Provide the [x, y] coordinate of the cell's center where the given text is located.  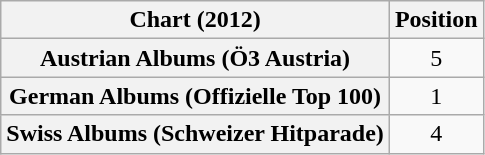
Position [436, 20]
Swiss Albums (Schweizer Hitparade) [196, 134]
Chart (2012) [196, 20]
Austrian Albums (Ö3 Austria) [196, 58]
1 [436, 96]
German Albums (Offizielle Top 100) [196, 96]
4 [436, 134]
5 [436, 58]
